Find where the given text appears and provide that cell's center as [X, Y] coordinate. 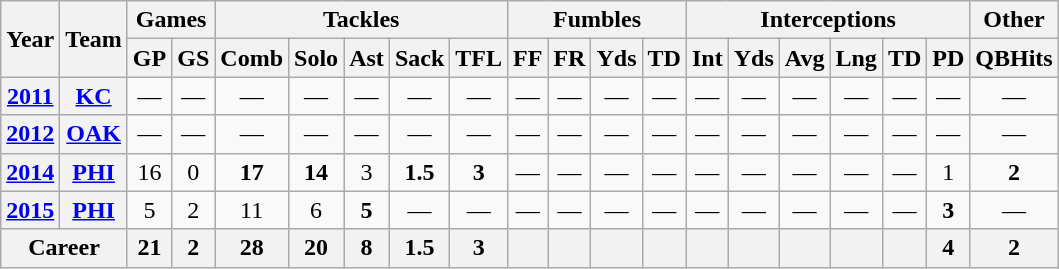
KC [94, 96]
2014 [30, 172]
0 [194, 172]
21 [149, 248]
Year [30, 39]
Other [1014, 20]
GS [194, 58]
4 [948, 248]
6 [316, 210]
2015 [30, 210]
GP [149, 58]
TFL [479, 58]
1 [948, 172]
Fumbles [598, 20]
8 [367, 248]
OAK [94, 134]
Avg [804, 58]
14 [316, 172]
11 [252, 210]
Int [707, 58]
Tackles [362, 20]
FR [570, 58]
FF [528, 58]
Comb [252, 58]
2011 [30, 96]
PD [948, 58]
Games [170, 20]
16 [149, 172]
Team [94, 39]
Sack [419, 58]
QBHits [1014, 58]
Ast [367, 58]
Solo [316, 58]
20 [316, 248]
Lng [856, 58]
17 [252, 172]
Interceptions [828, 20]
28 [252, 248]
Career [64, 248]
2012 [30, 134]
